Return the (X, Y) coordinate for the center point of the cell that contains the specified text.  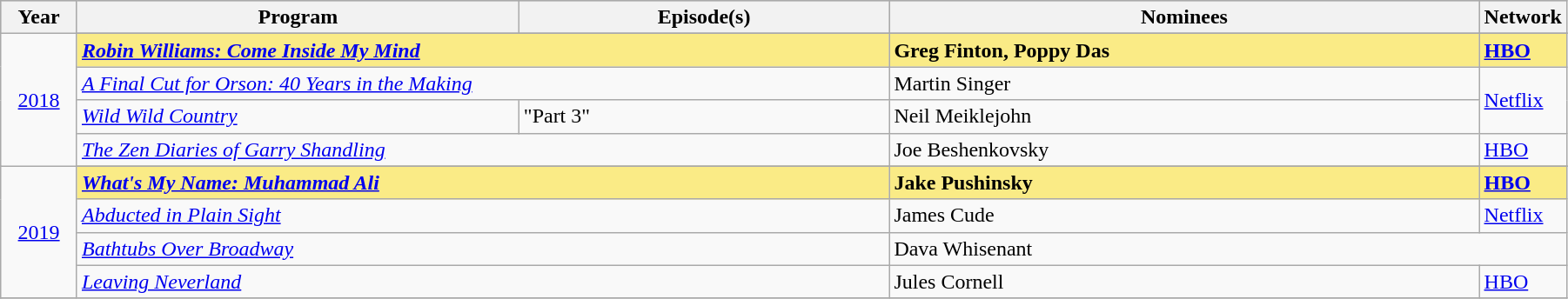
Neil Meiklejohn (1184, 116)
The Zen Diaries of Garry Shandling (482, 149)
Dava Whisenant (1229, 249)
What's My Name: Muhammad Ali (482, 183)
Joe Beshenkovsky (1184, 149)
James Cude (1184, 216)
A Final Cut for Orson: 40 Years in the Making (482, 83)
Year (39, 17)
Network (1523, 17)
Program (298, 17)
Bathtubs Over Broadway (482, 249)
Leaving Neverland (482, 282)
Episode(s) (704, 17)
Jake Pushinsky (1184, 183)
Wild Wild Country (298, 116)
Martin Singer (1184, 83)
Nominees (1184, 17)
Greg Finton, Poppy Das (1184, 50)
2019 (39, 232)
Jules Cornell (1184, 282)
2018 (39, 100)
"Part 3" (704, 116)
Abducted in Plain Sight (482, 216)
Robin Williams: Come Inside My Mind (482, 50)
